Return the (X, Y) coordinate for the center point of the cell that contains the specified text.  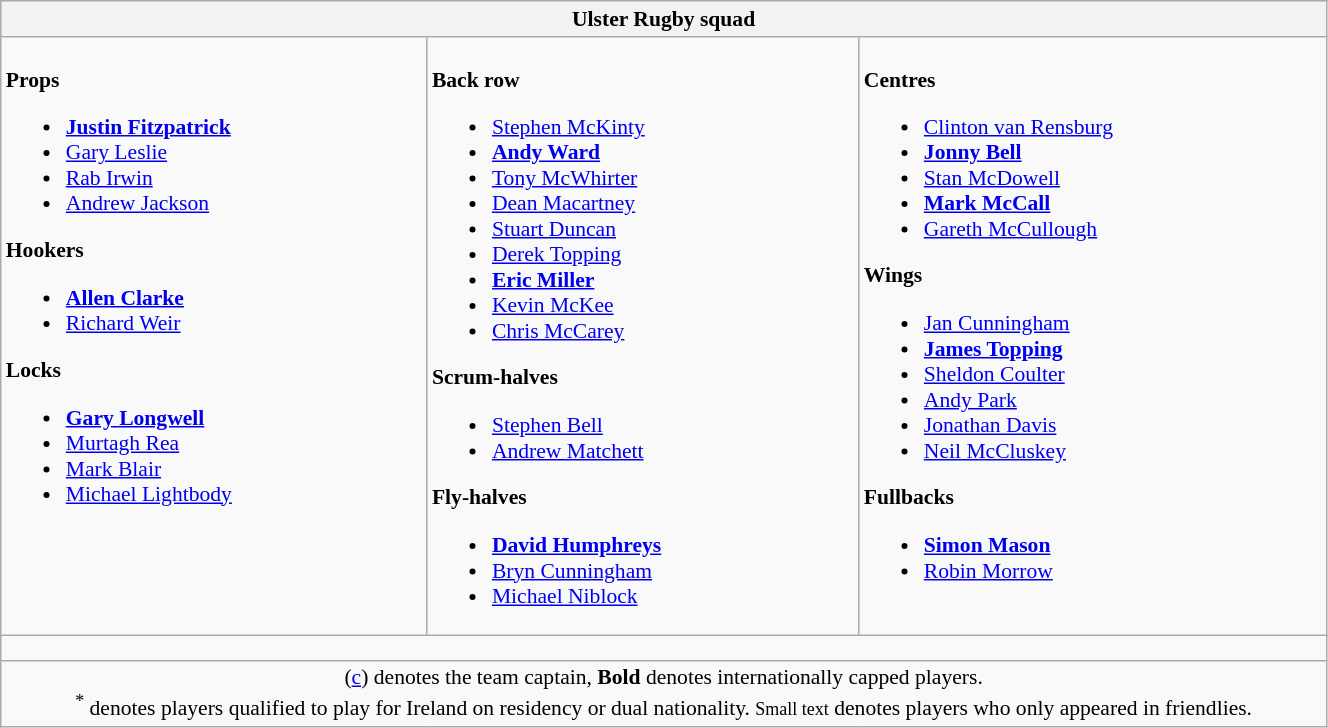
Ulster Rugby squad (664, 19)
